For the text-containing cell, return its midpoint in (x, y) coordinate format. 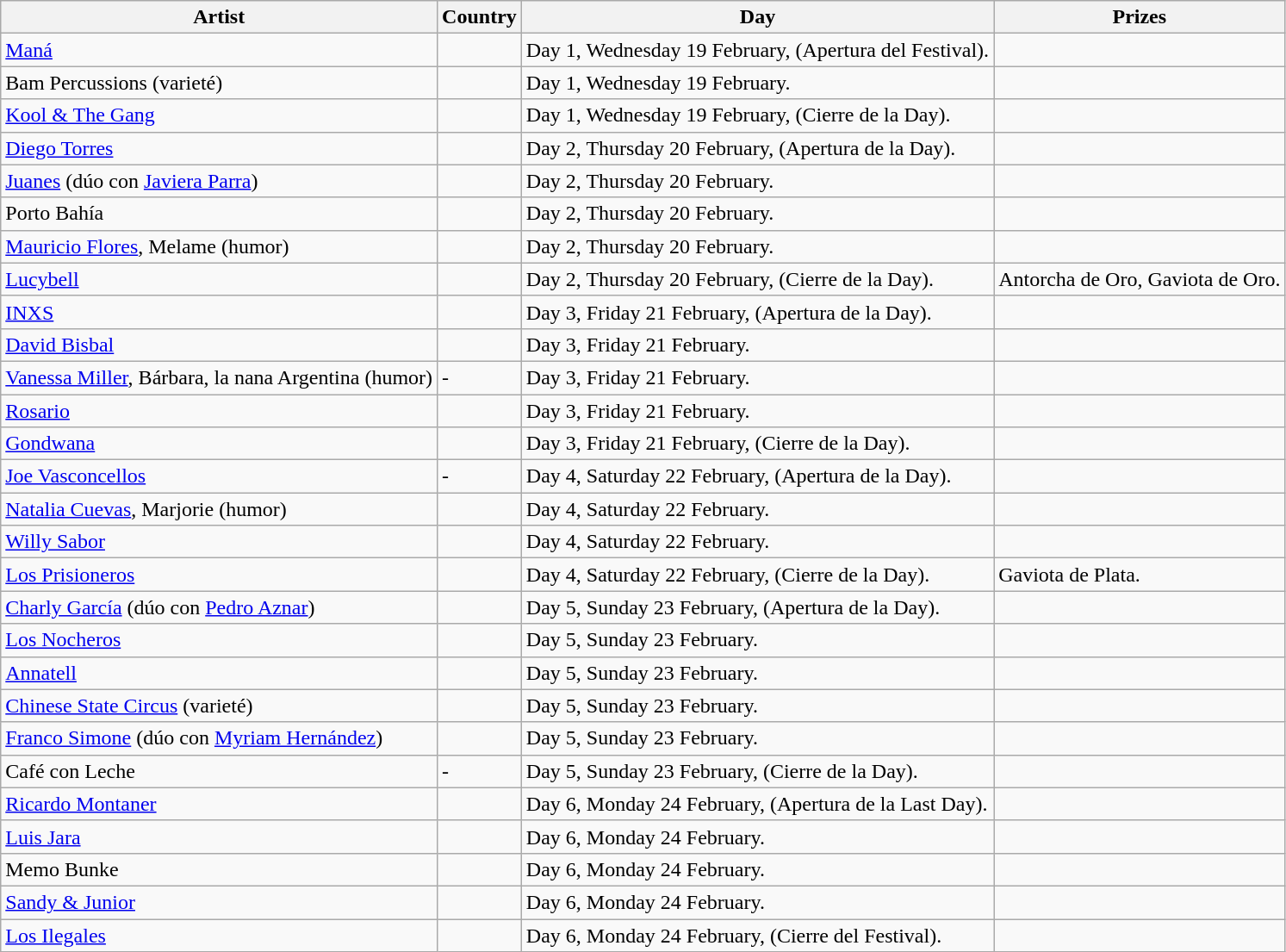
Day 6, Monday 24 February, (Apertura de la Last Day). (757, 804)
Los Ilegales (219, 935)
Franco Simone (dúo con Myriam Hernández) (219, 738)
Café con Leche (219, 771)
Los Prisioneros (219, 575)
Natalia Cuevas, Marjorie (humor) (219, 509)
Sandy & Junior (219, 902)
Luis Jara (219, 837)
Antorcha de Oro, Gaviota de Oro. (1140, 279)
Day 5, Sunday 23 February, (Cierre de la Day). (757, 771)
Chinese State Circus (varieté) (219, 706)
Day 3, Friday 21 February, (Apertura de la Day). (757, 312)
Gondwana (219, 444)
David Bisbal (219, 345)
Charly García (dúo con Pedro Aznar) (219, 607)
Juanes (dúo con Javiera Parra) (219, 181)
Day 1, Wednesday 19 February, (Cierre de la Day). (757, 115)
Day 4, Saturday 22 February, (Apertura de la Day). (757, 476)
INXS (219, 312)
Day 3, Friday 21 February, (Cierre de la Day). (757, 444)
Day (757, 17)
Kool & The Gang (219, 115)
Day 6, Monday 24 February, (Cierre del Festival). (757, 935)
Memo Bunke (219, 869)
Lucybell (219, 279)
Mauricio Flores, Melame (humor) (219, 246)
Joe Vasconcellos (219, 476)
Gaviota de Plata. (1140, 575)
Vanessa Miller, Bárbara, la nana Argentina (humor) (219, 377)
Los Nocheros (219, 640)
Rosario (219, 411)
Bam Percussions (varieté) (219, 83)
Diego Torres (219, 148)
Porto Bahía (219, 214)
Country (480, 17)
Day 5, Sunday 23 February, (Apertura de la Day). (757, 607)
Ricardo Montaner (219, 804)
Day 4, Saturday 22 February, (Cierre de la Day). (757, 575)
Day 2, Thursday 20 February, (Apertura de la Day). (757, 148)
Prizes (1140, 17)
Artist (219, 17)
Day 1, Wednesday 19 February, (Apertura del Festival). (757, 50)
Day 1, Wednesday 19 February. (757, 83)
Willy Sabor (219, 542)
Annatell (219, 673)
Day 2, Thursday 20 February, (Cierre de la Day). (757, 279)
Maná (219, 50)
